Identify which cell holds the provided text, then report its (x, y) central coordinate. 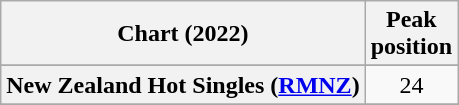
Chart (2022) (183, 34)
New Zealand Hot Singles (RMNZ) (183, 85)
24 (411, 85)
Peakposition (411, 34)
